Find where the given text appears and provide that cell's center as [x, y] coordinate. 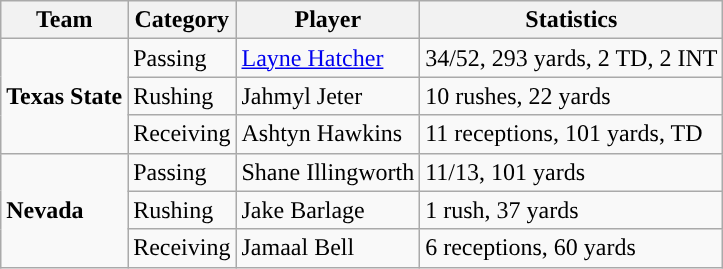
Shane Illingworth [328, 172]
34/52, 293 yards, 2 TD, 2 INT [572, 58]
Player [328, 20]
Category [182, 20]
10 rushes, 22 yards [572, 96]
11/13, 101 yards [572, 172]
Jamaal Bell [328, 248]
Team [64, 20]
Layne Hatcher [328, 58]
Texas State [64, 96]
Jahmyl Jeter [328, 96]
Ashtyn Hawkins [328, 134]
Nevada [64, 210]
6 receptions, 60 yards [572, 248]
Statistics [572, 20]
1 rush, 37 yards [572, 210]
Jake Barlage [328, 210]
11 receptions, 101 yards, TD [572, 134]
